Find where the given text appears and provide that cell's center as [X, Y] coordinate. 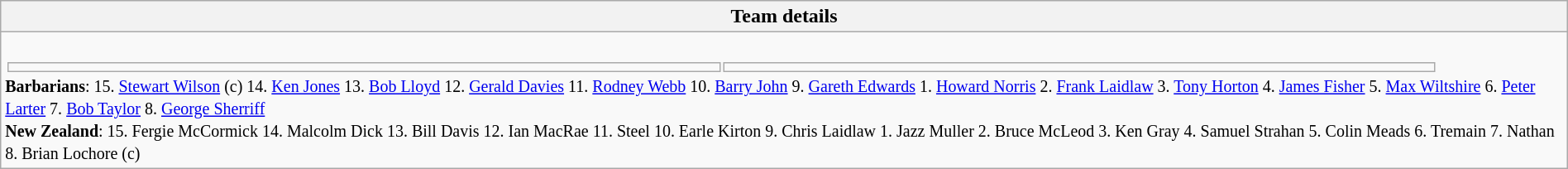
Team details [784, 17]
